Find where the given text appears and provide that cell's center as (x, y) coordinate. 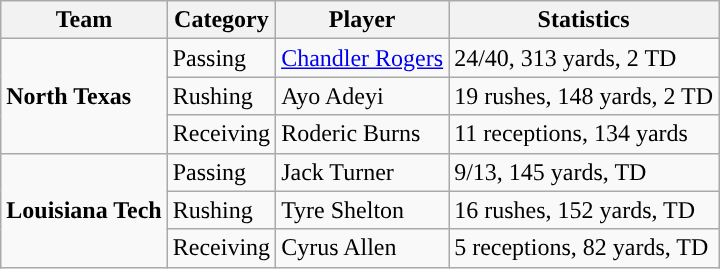
Category (221, 20)
Tyre Shelton (362, 210)
16 rushes, 152 yards, TD (584, 210)
Statistics (584, 20)
11 receptions, 134 yards (584, 134)
Roderic Burns (362, 134)
North Texas (84, 96)
Chandler Rogers (362, 58)
Player (362, 20)
9/13, 145 yards, TD (584, 172)
5 receptions, 82 yards, TD (584, 248)
Jack Turner (362, 172)
Ayo Adeyi (362, 96)
Team (84, 20)
24/40, 313 yards, 2 TD (584, 58)
19 rushes, 148 yards, 2 TD (584, 96)
Louisiana Tech (84, 210)
Cyrus Allen (362, 248)
